Extract the [X, Y] coordinate from the center of the cell holding the provided text.  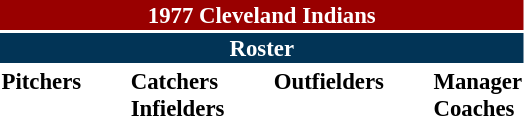
1977 Cleveland Indians [262, 15]
Roster [262, 48]
